For the text-containing cell, return its midpoint in [X, Y] coordinate format. 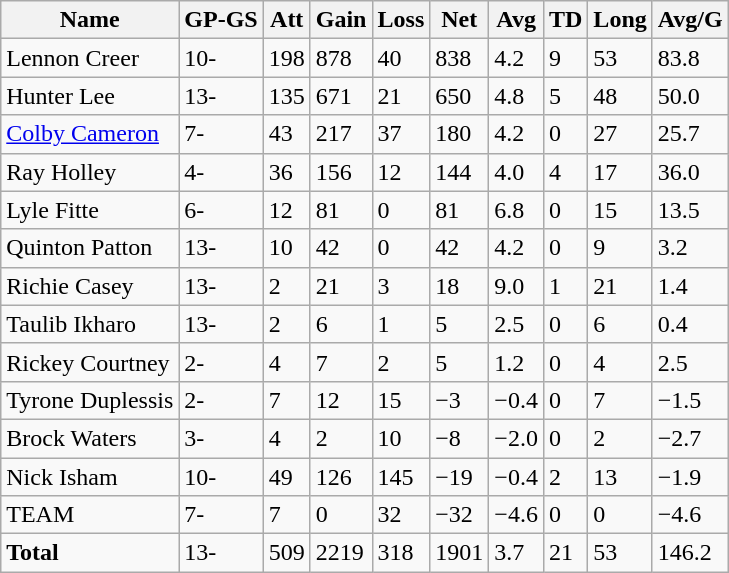
Ray Holley [90, 172]
32 [401, 515]
1901 [460, 553]
145 [401, 477]
Quinton Patton [90, 248]
135 [286, 96]
Colby Cameron [90, 134]
−1.9 [690, 477]
−8 [460, 438]
4.8 [516, 96]
17 [620, 172]
198 [286, 58]
GP-GS [221, 20]
509 [286, 553]
36.0 [690, 172]
671 [341, 96]
−19 [460, 477]
144 [460, 172]
25.7 [690, 134]
Lennon Creer [90, 58]
48 [620, 96]
180 [460, 134]
−2.7 [690, 438]
1.4 [690, 286]
Gain [341, 20]
36 [286, 172]
3 [401, 286]
−2.0 [516, 438]
Taulib Ikharo [90, 324]
−1.5 [690, 400]
Brock Waters [90, 438]
Hunter Lee [90, 96]
1.2 [516, 362]
Lyle Fitte [90, 210]
Total [90, 553]
Avg [516, 20]
43 [286, 134]
650 [460, 96]
4.0 [516, 172]
Long [620, 20]
37 [401, 134]
−3 [460, 400]
Net [460, 20]
0.4 [690, 324]
318 [401, 553]
2219 [341, 553]
Name [90, 20]
Att [286, 20]
TEAM [90, 515]
Rickey Courtney [90, 362]
878 [341, 58]
83.8 [690, 58]
3.2 [690, 248]
18 [460, 286]
126 [341, 477]
Nick Isham [90, 477]
9.0 [516, 286]
−32 [460, 515]
3- [221, 438]
Loss [401, 20]
6- [221, 210]
217 [341, 134]
146.2 [690, 553]
4- [221, 172]
3.7 [516, 553]
838 [460, 58]
156 [341, 172]
TD [565, 20]
13.5 [690, 210]
Richie Casey [90, 286]
40 [401, 58]
50.0 [690, 96]
Tyrone Duplessis [90, 400]
49 [286, 477]
13 [620, 477]
27 [620, 134]
Avg/G [690, 20]
6.8 [516, 210]
